Detect which cell encompasses the target text, then output its (x, y) center coordinate. 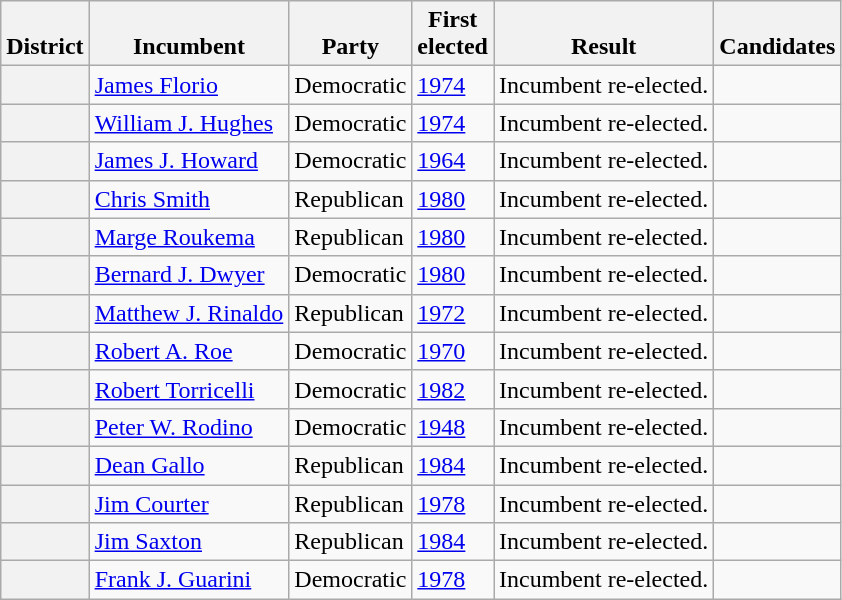
Bernard J. Dwyer (189, 275)
Jim Courter (189, 503)
Incumbent (189, 34)
1948 (453, 427)
Dean Gallo (189, 465)
Matthew J. Rinaldo (189, 313)
Party (350, 34)
William J. Hughes (189, 123)
Robert A. Roe (189, 351)
Robert Torricelli (189, 389)
Peter W. Rodino (189, 427)
Candidates (778, 34)
1970 (453, 351)
District (45, 34)
Firstelected (453, 34)
James Florio (189, 85)
Result (604, 34)
1972 (453, 313)
Marge Roukema (189, 237)
Chris Smith (189, 199)
Frank J. Guarini (189, 580)
1982 (453, 389)
1964 (453, 161)
James J. Howard (189, 161)
Jim Saxton (189, 542)
